Search for the cell housing the specified text and yield its (x, y) center coordinate. 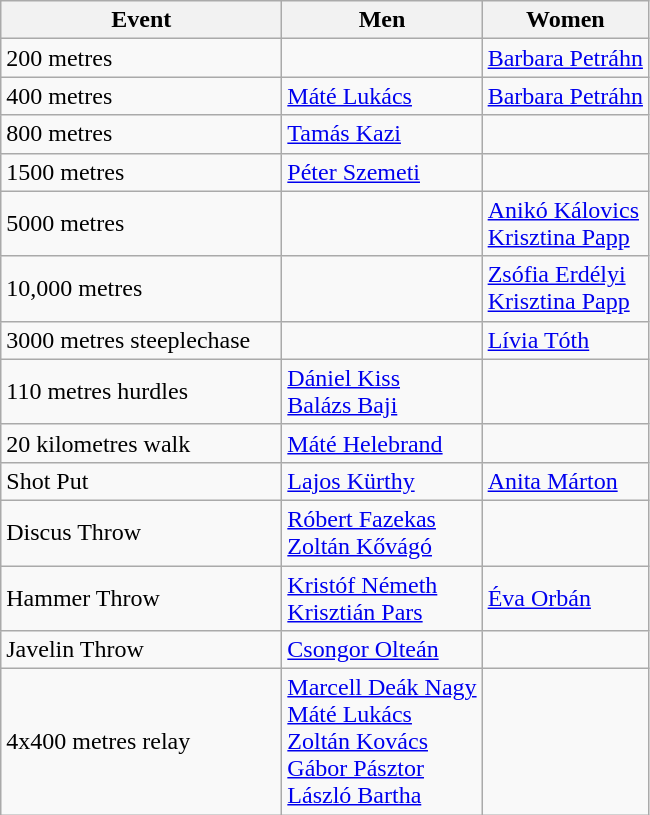
Lajos Kürthy (382, 481)
3000 metres steeplechase (142, 340)
Lívia Tóth (565, 340)
Women (565, 20)
Discus Throw (142, 532)
400 metres (142, 96)
Hammer Throw (142, 598)
4x400 metres relay (142, 742)
200 metres (142, 58)
Csongor Olteán (382, 650)
Péter Szemeti (382, 172)
Men (382, 20)
Tamás Kazi (382, 134)
Máté Lukács (382, 96)
Anita Márton (565, 481)
Zsófia Erdélyi Krisztina Papp (565, 288)
5000 metres (142, 224)
Event (142, 20)
Kristóf Németh Krisztián Pars (382, 598)
10,000 metres (142, 288)
800 metres (142, 134)
Éva Orbán (565, 598)
Javelin Throw (142, 650)
Dániel Kiss Balázs Baji (382, 392)
Shot Put (142, 481)
110 metres hurdles (142, 392)
Marcell Deák Nagy Máté Lukács Zoltán Kovács Gábor Pásztor László Bartha (382, 742)
1500 metres (142, 172)
20 kilometres walk (142, 443)
Máté Helebrand (382, 443)
Anikó Kálovics Krisztina Papp (565, 224)
Róbert Fazekas Zoltán Kővágó (382, 532)
